Pinpoint the cell where the given text exists, returning its (X, Y) midpoint coordinate. 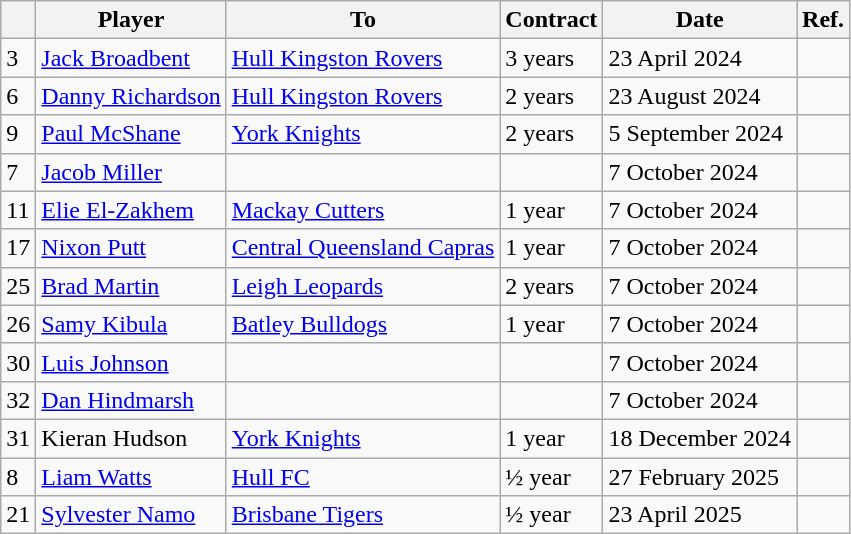
Player (131, 20)
Leigh Leopards (363, 286)
Samy Kibula (131, 324)
32 (18, 400)
6 (18, 96)
Contract (552, 20)
Batley Bulldogs (363, 324)
To (363, 20)
18 December 2024 (700, 438)
23 April 2025 (700, 515)
5 September 2024 (700, 134)
27 February 2025 (700, 477)
Sylvester Namo (131, 515)
Liam Watts (131, 477)
Date (700, 20)
Dan Hindmarsh (131, 400)
Ref. (824, 20)
Hull FC (363, 477)
9 (18, 134)
Nixon Putt (131, 248)
3 years (552, 58)
Danny Richardson (131, 96)
Paul McShane (131, 134)
25 (18, 286)
30 (18, 362)
Jacob Miller (131, 172)
Elie El-Zakhem (131, 210)
Luis Johnson (131, 362)
23 April 2024 (700, 58)
Mackay Cutters (363, 210)
11 (18, 210)
26 (18, 324)
8 (18, 477)
Jack Broadbent (131, 58)
7 (18, 172)
Central Queensland Capras (363, 248)
23 August 2024 (700, 96)
17 (18, 248)
3 (18, 58)
31 (18, 438)
Kieran Hudson (131, 438)
21 (18, 515)
Brisbane Tigers (363, 515)
Brad Martin (131, 286)
